From the cell containing the given text, extract its center point as [x, y] coordinate. 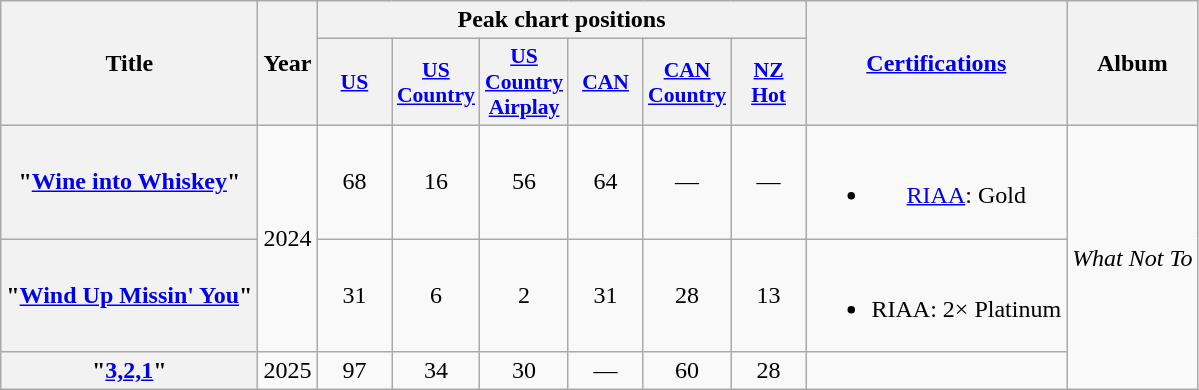
56 [524, 182]
2024 [288, 238]
"Wind Up Missin' You" [130, 294]
CAN [606, 82]
"Wine into Whiskey" [130, 182]
6 [436, 294]
US Country [436, 82]
97 [354, 371]
2025 [288, 371]
30 [524, 371]
US Country Airplay [524, 82]
Certifications [936, 64]
CANCountry [687, 82]
Title [130, 64]
34 [436, 371]
16 [436, 182]
NZHot [768, 82]
US [354, 82]
68 [354, 182]
13 [768, 294]
60 [687, 371]
64 [606, 182]
2 [524, 294]
RIAA: 2× Platinum [936, 294]
Album [1133, 64]
"3,2,1" [130, 371]
Year [288, 64]
RIAA: Gold [936, 182]
What Not To [1133, 257]
Peak chart positions [562, 20]
